Determine the (x, y) coordinate at the center of the cell enclosing the given text.  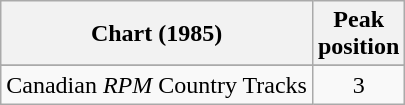
Peakposition (358, 34)
Chart (1985) (157, 34)
3 (358, 85)
Canadian RPM Country Tracks (157, 85)
